Return the (x, y) coordinate for the center point of the cell that contains the specified text.  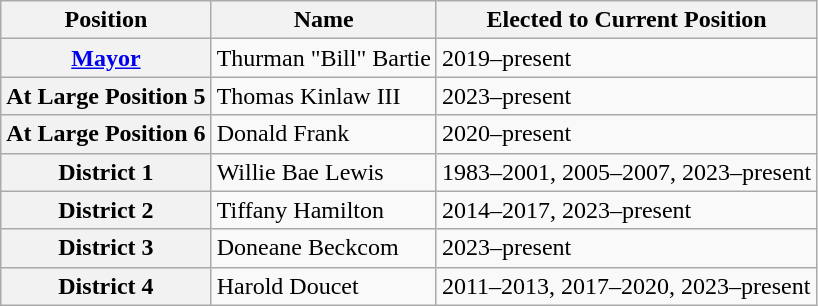
2020–present (626, 134)
Doneane Beckcom (324, 248)
2019–present (626, 58)
Thomas Kinlaw III (324, 96)
Name (324, 20)
Willie Bae Lewis (324, 172)
Tiffany Hamilton (324, 210)
Mayor (106, 58)
At Large Position 6 (106, 134)
Position (106, 20)
District 1 (106, 172)
District 2 (106, 210)
Elected to Current Position (626, 20)
Donald Frank (324, 134)
District 3 (106, 248)
2014–2017, 2023–present (626, 210)
District 4 (106, 286)
At Large Position 5 (106, 96)
2011–2013, 2017–2020, 2023–present (626, 286)
1983–2001, 2005–2007, 2023–present (626, 172)
Harold Doucet (324, 286)
Thurman "Bill" Bartie (324, 58)
